Detect which cell encompasses the target text, then output its (X, Y) center coordinate. 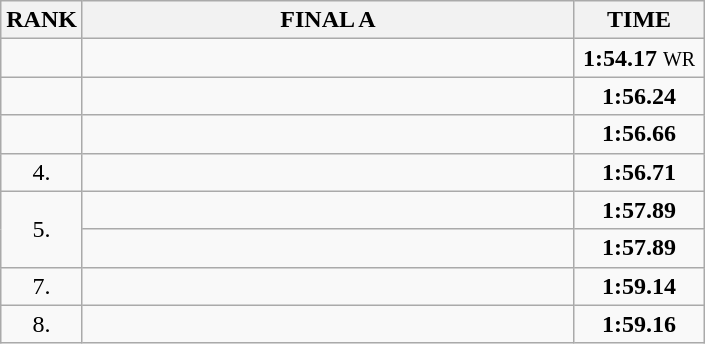
1:56.24 (640, 96)
4. (42, 172)
1:54.17 WR (640, 58)
5. (42, 229)
TIME (640, 20)
RANK (42, 20)
7. (42, 286)
1:56.71 (640, 172)
1:59.14 (640, 286)
8. (42, 324)
1:59.16 (640, 324)
FINAL A (328, 20)
1:56.66 (640, 134)
